Detect which cell encompasses the target text, then output its (x, y) center coordinate. 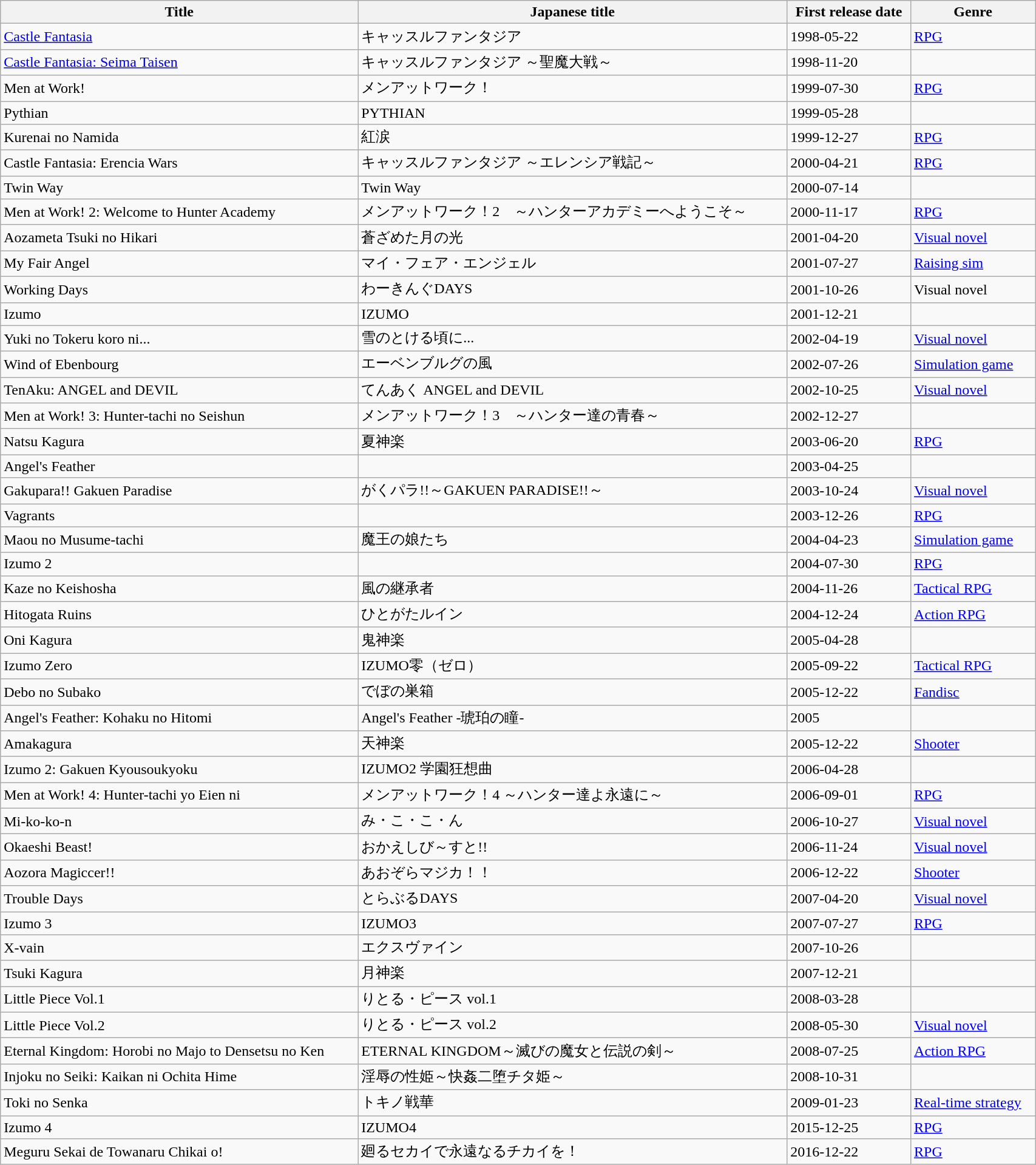
メンアットワーク！4 ～ハンター達よ永遠に～ (573, 795)
2002-12-27 (849, 416)
キャッスルファンタジア (573, 36)
Little Piece Vol.2 (180, 1025)
キャッスルファンタジア ～聖魔大戦～ (573, 62)
Yuki no Tokeru koro ni... (180, 339)
Toki no Senka (180, 1102)
蒼ざめた月の光 (573, 238)
2016-12-22 (849, 1152)
Genre (973, 12)
2001-04-20 (849, 238)
Little Piece Vol.1 (180, 999)
2007-12-21 (849, 974)
2006-09-01 (849, 795)
Raising sim (973, 263)
2001-10-26 (849, 289)
Angel's Feather -琥珀の瞳- (573, 718)
Castle Fantasia: Erencia Wars (180, 163)
Aozameta Tsuki no Hikari (180, 238)
Izumo 3 (180, 923)
Trouble Days (180, 898)
魔王の娘たち (573, 540)
Aozora Magiccer!! (180, 873)
ひとがたルイン (573, 614)
TenAku: ANGEL and DEVIL (180, 390)
2003-04-25 (849, 466)
2009-01-23 (849, 1102)
Izumo 2: Gakuen Kyousoukyoku (180, 770)
Hitogata Ruins (180, 614)
メンアットワーク！ (573, 89)
IZUMO3 (573, 923)
1999-07-30 (849, 89)
Izumo 4 (180, 1127)
2005-09-22 (849, 667)
ETERNAL KINGDOM～滅びの魔女と伝説の剣～ (573, 1051)
がくパラ!!～GAKUEN PARADISE!!～ (573, 491)
Title (180, 12)
Amakagura (180, 744)
キャッスルファンタジア ～エレンシア戦記～ (573, 163)
First release date (849, 12)
Castle Fantasia: Seima Taisen (180, 62)
エクスヴァイン (573, 948)
Castle Fantasia (180, 36)
2004-12-24 (849, 614)
2004-07-30 (849, 564)
IZUMO2 学園狂想曲 (573, 770)
2008-07-25 (849, 1051)
Mi-ko-ko-n (180, 821)
Real-time strategy (973, 1102)
Vagrants (180, 515)
Men at Work! 3: Hunter-tachi no Seishun (180, 416)
2003-12-26 (849, 515)
Izumo (180, 314)
2007-07-27 (849, 923)
メンアットワーク！2 ～ハンターアカデミーへようこそ～ (573, 212)
2002-07-26 (849, 364)
Oni Kagura (180, 640)
りとる・ピース vol.1 (573, 999)
My Fair Angel (180, 263)
Eternal Kingdom: Horobi no Majo to Densetsu no Ken (180, 1051)
Pythian (180, 112)
マイ・フェア・エンジェル (573, 263)
Izumo Zero (180, 667)
Tsuki Kagura (180, 974)
Men at Work! 4: Hunter-tachi yo Eien ni (180, 795)
2002-04-19 (849, 339)
X-vain (180, 948)
2001-12-21 (849, 314)
2006-12-22 (849, 873)
あおぞらマジカ！！ (573, 873)
IZUMO (573, 314)
Debo no Subako (180, 692)
メンアットワーク！3 ～ハンター達の青春～ (573, 416)
Angel's Feather: Kohaku no Hitomi (180, 718)
Japanese title (573, 12)
Men at Work! 2: Welcome to Hunter Academy (180, 212)
Meguru Sekai de Towanaru Chikai o! (180, 1152)
2002-10-25 (849, 390)
Natsu Kagura (180, 442)
1998-11-20 (849, 62)
2005 (849, 718)
2006-04-28 (849, 770)
2004-04-23 (849, 540)
2006-10-27 (849, 821)
雪のとける頃に... (573, 339)
2015-12-25 (849, 1127)
鬼神楽 (573, 640)
み・こ・こ・ん (573, 821)
トキノ戦華 (573, 1102)
2008-05-30 (849, 1025)
Gakupara!! Gakuen Paradise (180, 491)
わーきんぐDAYS (573, 289)
Working Days (180, 289)
月神楽 (573, 974)
IZUMO零（ゼロ） (573, 667)
Kurenai no Namida (180, 137)
PYTHIAN (573, 112)
1999-12-27 (849, 137)
Maou no Musume-tachi (180, 540)
2008-03-28 (849, 999)
2000-07-14 (849, 188)
淫辱の性姫～快姦二堕チタ姫～ (573, 1077)
Kaze no Keishosha (180, 589)
でぼの巣箱 (573, 692)
2007-10-26 (849, 948)
りとる・ピース vol.2 (573, 1025)
Izumo 2 (180, 564)
紅涙 (573, 137)
天神楽 (573, 744)
Fandisc (973, 692)
Angel's Feather (180, 466)
2000-11-17 (849, 212)
1999-05-28 (849, 112)
1998-05-22 (849, 36)
廻るセカイで永遠なるチカイを！ (573, 1152)
Injoku no Seiki: Kaikan ni Ochita Hime (180, 1077)
2006-11-24 (849, 847)
夏神楽 (573, 442)
IZUMO4 (573, 1127)
てんあく ANGEL and DEVIL (573, 390)
おかえしび～すと!! (573, 847)
2008-10-31 (849, 1077)
Okaeshi Beast! (180, 847)
2003-06-20 (849, 442)
エーベンブルグの風 (573, 364)
2003-10-24 (849, 491)
風の継承者 (573, 589)
2001-07-27 (849, 263)
Wind of Ebenbourg (180, 364)
2004-11-26 (849, 589)
2005-04-28 (849, 640)
とらぶるDAYS (573, 898)
2000-04-21 (849, 163)
2007-04-20 (849, 898)
Men at Work! (180, 89)
